Provide the [X, Y] coordinate of the cell's center where the given text is located.  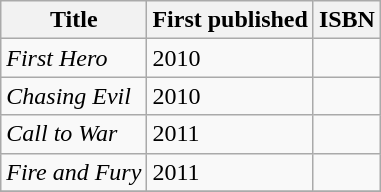
Call to War [74, 134]
First Hero [74, 58]
Title [74, 20]
Chasing Evil [74, 96]
ISBN [346, 20]
First published [230, 20]
Fire and Fury [74, 172]
